Search for the cell housing the specified text and yield its [x, y] center coordinate. 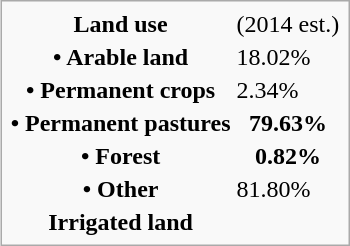
• Arable land [120, 57]
81.80% [288, 189]
• Permanent crops [120, 90]
(2014 est.) [288, 24]
18.02% [288, 57]
• Other [120, 189]
0.82% [288, 156]
2.34% [288, 90]
Land use [120, 24]
• Forest [120, 156]
79.63% [288, 123]
• Permanent pastures [120, 123]
Irrigated land [120, 222]
